Determine the (x, y) coordinate at the center of the cell enclosing the given text.  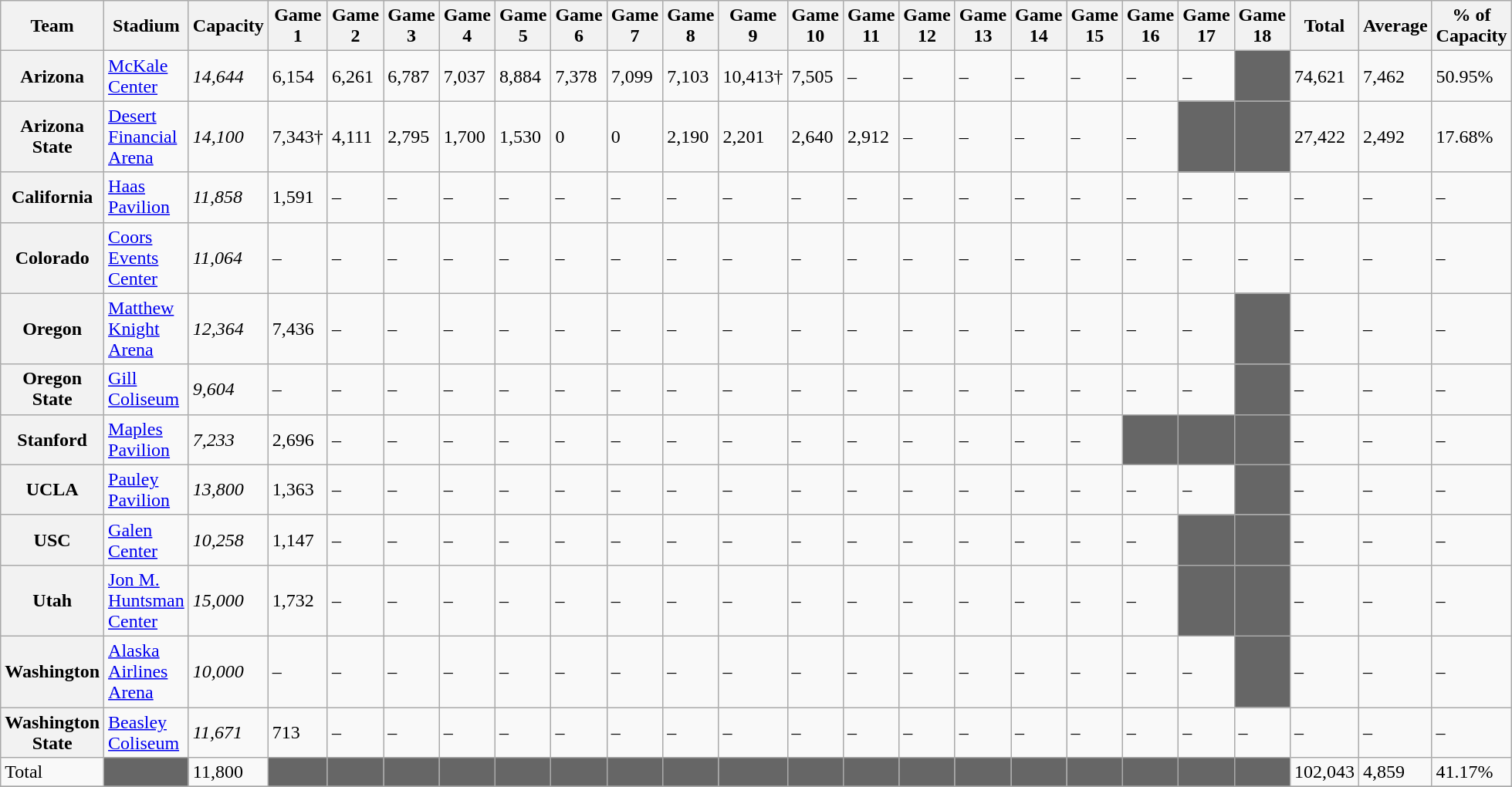
41.17% (1471, 772)
Game 13 (983, 26)
50.95% (1471, 76)
Coors Events Center (147, 258)
Game 8 (691, 26)
Game 1 (298, 26)
Stadium (147, 26)
Game 4 (467, 26)
Game 18 (1262, 26)
1,732 (298, 600)
Game 9 (753, 26)
7,462 (1395, 76)
1,700 (467, 137)
Game 16 (1150, 26)
Stanford (52, 440)
Average (1395, 26)
17.68% (1471, 137)
8,884 (523, 76)
Gill Coliseum (147, 389)
2,190 (691, 137)
Game 12 (927, 26)
Alaska Airlines Arena (147, 671)
Game 3 (411, 26)
4,859 (1395, 772)
74,621 (1324, 76)
6,154 (298, 76)
7,505 (815, 76)
% of Capacity (1471, 26)
Oregon State (52, 389)
13,800 (228, 489)
Haas Pavilion (147, 198)
1,147 (298, 540)
12,364 (228, 329)
Washington (52, 671)
14,100 (228, 137)
11,064 (228, 258)
7,436 (298, 329)
14,644 (228, 76)
Desert Financial Arena (147, 137)
2,201 (753, 137)
2,492 (1395, 137)
Jon M. Huntsman Center (147, 600)
4,111 (355, 137)
10,258 (228, 540)
10,413† (753, 76)
Galen Center (147, 540)
Game 7 (634, 26)
11,858 (228, 198)
Game 6 (579, 26)
6,787 (411, 76)
1,363 (298, 489)
11,800 (228, 772)
27,422 (1324, 137)
Matthew Knight Arena (147, 329)
Arizona (52, 76)
2,696 (298, 440)
7,103 (691, 76)
10,000 (228, 671)
UCLA (52, 489)
7,343† (298, 137)
Colorado (52, 258)
McKale Center (147, 76)
7,037 (467, 76)
2,912 (871, 137)
2,795 (411, 137)
1,591 (298, 198)
USC (52, 540)
9,604 (228, 389)
Game 2 (355, 26)
Game 15 (1094, 26)
Game 10 (815, 26)
102,043 (1324, 772)
11,671 (228, 731)
Game 14 (1039, 26)
Team (52, 26)
Maples Pavilion (147, 440)
7,233 (228, 440)
Washington State (52, 731)
Pauley Pavilion (147, 489)
Game 17 (1206, 26)
Game 11 (871, 26)
California (52, 198)
7,378 (579, 76)
Arizona State (52, 137)
Oregon (52, 329)
Capacity (228, 26)
Beasley Coliseum (147, 731)
Utah (52, 600)
15,000 (228, 600)
713 (298, 731)
2,640 (815, 137)
Game 5 (523, 26)
7,099 (634, 76)
6,261 (355, 76)
1,530 (523, 137)
